Detect which cell encompasses the target text, then output its (x, y) center coordinate. 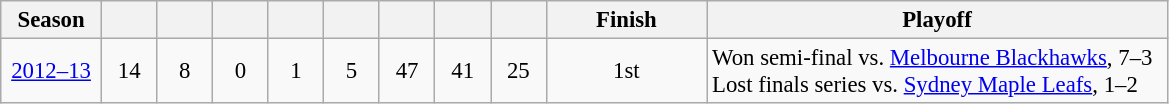
Season (52, 20)
0 (241, 72)
47 (407, 72)
5 (352, 72)
25 (518, 72)
Finish (626, 20)
14 (129, 72)
Won semi-final vs. Melbourne Blackhawks, 7–3Lost finals series vs. Sydney Maple Leafs, 1–2 (938, 72)
1 (296, 72)
Playoff (938, 20)
8 (185, 72)
41 (463, 72)
2012–13 (52, 72)
1st (626, 72)
